Extract the (x, y) coordinate from the center of the cell holding the provided text.  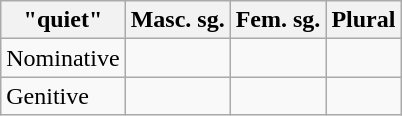
Nominative (63, 58)
Plural (364, 20)
Masc. sg. (178, 20)
Genitive (63, 96)
Fem. sg. (278, 20)
"quiet" (63, 20)
